Locate the cell with the specified text and output its [X, Y] center coordinate. 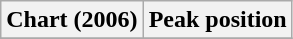
Peak position [218, 20]
Chart (2006) [72, 20]
